Find where the given text appears and provide that cell's center as [x, y] coordinate. 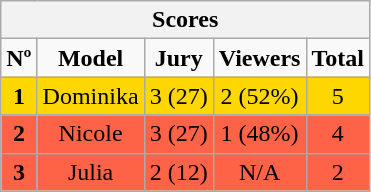
3 [19, 172]
2 (12) [178, 172]
Viewers [260, 58]
N/A [260, 172]
5 [338, 96]
1 [19, 96]
Jury [178, 58]
Model [90, 58]
Total [338, 58]
Nº [19, 58]
4 [338, 134]
Nicole [90, 134]
2 (52%) [260, 96]
Scores [186, 20]
Dominika [90, 96]
1 (48%) [260, 134]
Julia [90, 172]
